Find where the given text appears and provide that cell's center as [X, Y] coordinate. 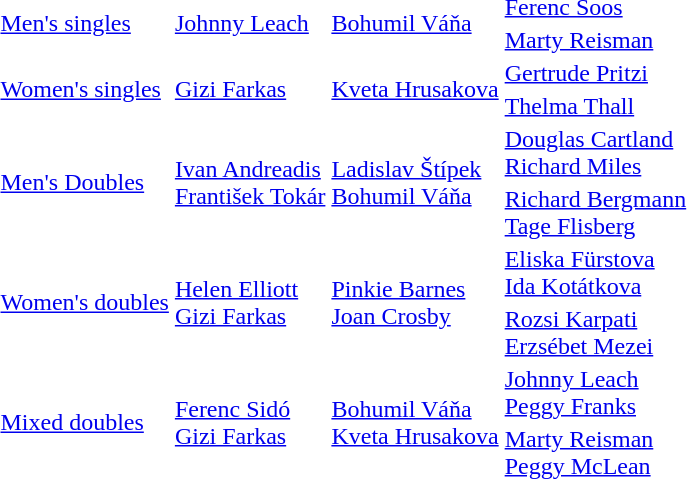
Kveta Hrusakova [415, 90]
Pinkie Barnes Joan Crosby [415, 302]
Helen Elliott Gizi Farkas [250, 302]
Gizi Farkas [250, 90]
Ladislav Štípek Bohumil Váňa [415, 182]
Ivan Andreadis František Tokár [250, 182]
